Output the [X, Y] coordinate of the center of the cell containing the given text.  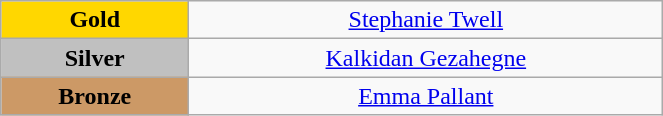
Bronze [95, 96]
Emma Pallant [426, 96]
Gold [95, 20]
Kalkidan Gezahegne [426, 58]
Silver [95, 58]
Stephanie Twell [426, 20]
